From the cell containing the given text, extract its center point as (x, y) coordinate. 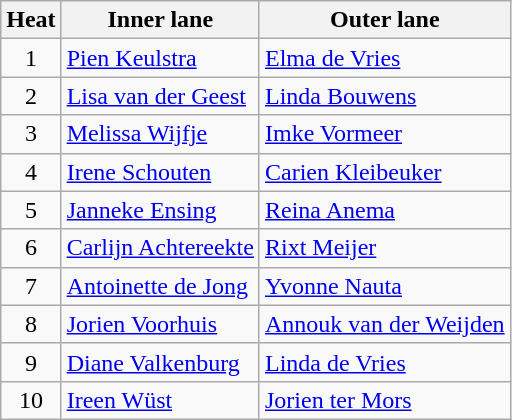
Yvonne Nauta (384, 286)
4 (31, 172)
2 (31, 96)
5 (31, 210)
Elma de Vries (384, 58)
Inner lane (160, 20)
Melissa Wijfje (160, 134)
Linda Bouwens (384, 96)
Diane Valkenburg (160, 362)
3 (31, 134)
Antoinette de Jong (160, 286)
Janneke Ensing (160, 210)
Annouk van der Weijden (384, 324)
Rixt Meijer (384, 248)
Linda de Vries (384, 362)
9 (31, 362)
1 (31, 58)
10 (31, 400)
Heat (31, 20)
Carlijn Achtereekte (160, 248)
Jorien ter Mors (384, 400)
Irene Schouten (160, 172)
Pien Keulstra (160, 58)
Imke Vormeer (384, 134)
Reina Anema (384, 210)
Lisa van der Geest (160, 96)
Ireen Wüst (160, 400)
8 (31, 324)
7 (31, 286)
Outer lane (384, 20)
Jorien Voorhuis (160, 324)
Carien Kleibeuker (384, 172)
6 (31, 248)
